Provide the (X, Y) coordinate of the cell's center where the given text is located.  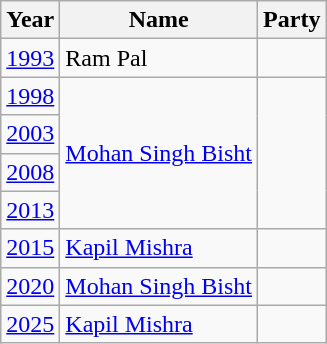
Name (159, 20)
Party (292, 20)
2013 (30, 210)
2025 (30, 324)
Year (30, 20)
2015 (30, 248)
2008 (30, 172)
2020 (30, 286)
1993 (30, 58)
Ram Pal (159, 58)
1998 (30, 96)
2003 (30, 134)
